Extract the (X, Y) coordinate from the center of the cell holding the provided text.  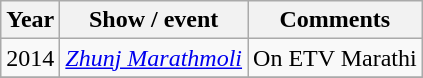
On ETV Marathi (336, 58)
Show / event (154, 20)
Comments (336, 20)
Zhunj Marathmoli (154, 58)
2014 (30, 58)
Year (30, 20)
